Identify which cell holds the provided text, then report its [X, Y] central coordinate. 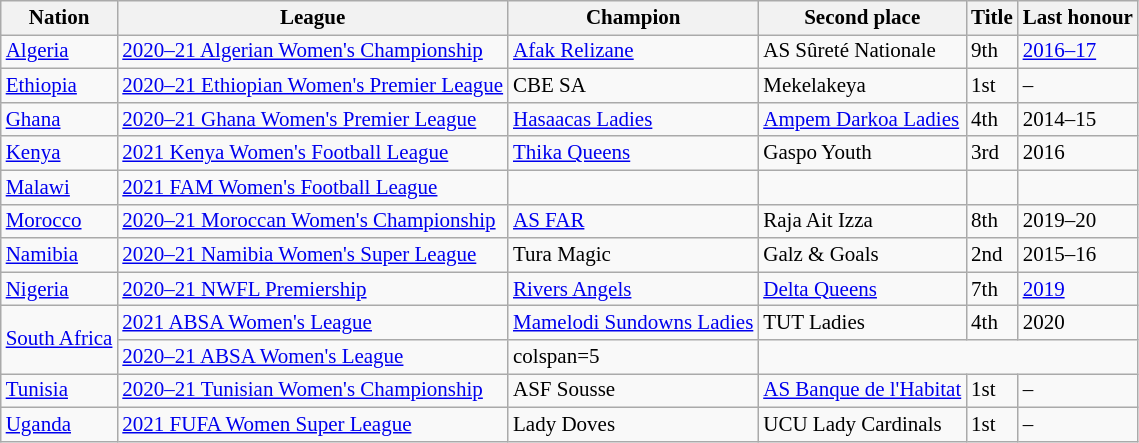
Champion [633, 18]
2014–15 [1078, 119]
2020 [1078, 323]
2020–21 ABSA Women's League [312, 357]
colspan=5 [633, 357]
Mamelodi Sundowns Ladies [633, 323]
Nigeria [60, 289]
ASF Sousse [633, 391]
Ampem Darkoa Ladies [862, 119]
7th [992, 289]
2021 ABSA Women's League [312, 323]
Uganda [60, 424]
Last honour [1078, 18]
League [312, 18]
2019 [1078, 289]
Rivers Angels [633, 289]
AS FAR [633, 221]
2nd [992, 255]
Namibia [60, 255]
Malawi [60, 187]
2020–21 Moroccan Women's Championship [312, 221]
Afak Relizane [633, 52]
9th [992, 52]
Mekelakeya [862, 86]
South Africa [60, 340]
TUT Ladies [862, 323]
2021 FUFA Women Super League [312, 424]
2016 [1078, 153]
2016–17 [1078, 52]
2021 Kenya Women's Football League [312, 153]
Raja Ait Izza [862, 221]
Delta Queens [862, 289]
2020–21 Namibia Women's Super League [312, 255]
Gaspo Youth [862, 153]
2015–16 [1078, 255]
2021 FAM Women's Football League [312, 187]
Kenya [60, 153]
2020–21 Tunisian Women's Championship [312, 391]
Tura Magic [633, 255]
UCU Lady Cardinals [862, 424]
Title [992, 18]
Algeria [60, 52]
8th [992, 221]
2020–21 Ethiopian Women's Premier League [312, 86]
Nation [60, 18]
AS Banque de l'Habitat [862, 391]
2020–21 Algerian Women's Championship [312, 52]
3rd [992, 153]
Thika Queens [633, 153]
2020–21 Ghana Women's Premier League [312, 119]
CBE SA [633, 86]
2019–20 [1078, 221]
Ghana [60, 119]
Morocco [60, 221]
Ethiopia [60, 86]
Tunisia [60, 391]
2020–21 NWFL Premiership [312, 289]
Lady Doves [633, 424]
AS Sûreté Nationale [862, 52]
Galz & Goals [862, 255]
Second place [862, 18]
Hasaacas Ladies [633, 119]
